Scan for the cell matching the given text and deliver its [x, y] coordinate at center. 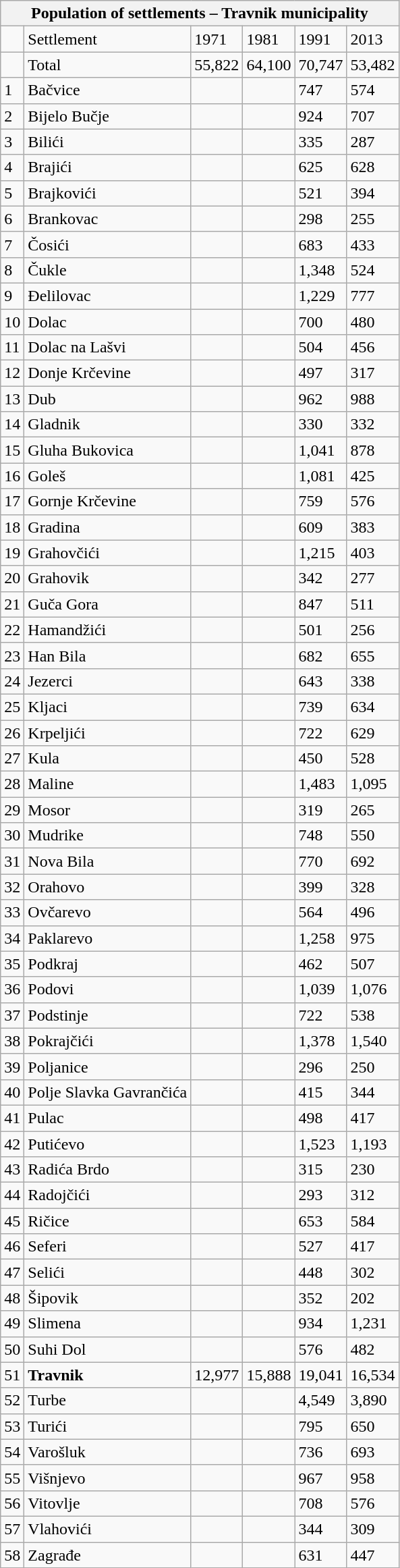
33 [12, 913]
655 [372, 655]
64,100 [268, 65]
564 [321, 913]
6 [12, 219]
1981 [268, 39]
36 [12, 990]
Guča Gora [108, 604]
Ovčarevo [108, 913]
1,193 [372, 1144]
352 [321, 1298]
20 [12, 578]
24 [12, 681]
54 [12, 1452]
Višnjevo [108, 1478]
693 [372, 1452]
739 [321, 707]
5 [12, 193]
Ričice [108, 1221]
44 [12, 1195]
708 [321, 1503]
447 [372, 1555]
8 [12, 270]
12,977 [217, 1375]
1,258 [321, 938]
Donje Krčevine [108, 373]
527 [321, 1247]
Putićevo [108, 1144]
628 [372, 167]
Grahovčići [108, 553]
53 [12, 1426]
23 [12, 655]
Gladnik [108, 425]
Mudrike [108, 836]
Jezerci [108, 681]
Kljaci [108, 707]
2 [12, 116]
277 [372, 578]
Settlement [108, 39]
29 [12, 810]
700 [321, 322]
Krpeljići [108, 732]
16 [12, 476]
1,081 [321, 476]
Brankovac [108, 219]
13 [12, 399]
Paklarevo [108, 938]
707 [372, 116]
747 [321, 90]
39 [12, 1066]
Bilići [108, 142]
51 [12, 1375]
682 [321, 655]
988 [372, 399]
43 [12, 1170]
399 [321, 887]
629 [372, 732]
10 [12, 322]
58 [12, 1555]
22 [12, 630]
56 [12, 1503]
550 [372, 836]
394 [372, 193]
736 [321, 1452]
650 [372, 1426]
643 [321, 681]
Brajići [108, 167]
448 [321, 1272]
415 [321, 1092]
19,041 [321, 1375]
Gornje Krčevine [108, 502]
450 [321, 759]
1,348 [321, 270]
Hamandžići [108, 630]
Gradina [108, 527]
462 [321, 964]
1,076 [372, 990]
Zagrađe [108, 1555]
Đelilovac [108, 296]
57 [12, 1529]
32 [12, 887]
496 [372, 913]
250 [372, 1066]
298 [321, 219]
48 [12, 1298]
38 [12, 1041]
1971 [217, 39]
Selići [108, 1272]
3 [12, 142]
497 [321, 373]
15,888 [268, 1375]
31 [12, 861]
37 [12, 1015]
777 [372, 296]
Varošluk [108, 1452]
40 [12, 1092]
878 [372, 450]
Han Bila [108, 655]
Nova Bila [108, 861]
433 [372, 244]
480 [372, 322]
975 [372, 938]
Population of settlements – Travnik municipality [200, 13]
4,549 [321, 1401]
425 [372, 476]
2013 [372, 39]
47 [12, 1272]
25 [12, 707]
Seferi [108, 1247]
53,482 [372, 65]
924 [321, 116]
46 [12, 1247]
3,890 [372, 1401]
Total [108, 65]
Poljanice [108, 1066]
202 [372, 1298]
748 [321, 836]
50 [12, 1349]
4 [12, 167]
Vitovlje [108, 1503]
41 [12, 1118]
335 [321, 142]
338 [372, 681]
1,378 [321, 1041]
Dolac [108, 322]
17 [12, 502]
28 [12, 784]
55,822 [217, 65]
Slimena [108, 1324]
795 [321, 1426]
14 [12, 425]
Kula [108, 759]
Turbe [108, 1401]
504 [321, 348]
1,523 [321, 1144]
42 [12, 1144]
Šipovik [108, 1298]
Bijelo Bučje [108, 116]
Bačvice [108, 90]
21 [12, 604]
528 [372, 759]
Dolac na Lašvi [108, 348]
Gluha Bukovica [108, 450]
Maline [108, 784]
1,231 [372, 1324]
Dub [108, 399]
482 [372, 1349]
230 [372, 1170]
847 [321, 604]
Goleš [108, 476]
692 [372, 861]
16,534 [372, 1375]
11 [12, 348]
Grahovik [108, 578]
309 [372, 1529]
Radića Brdo [108, 1170]
70,747 [321, 65]
Pokrajčići [108, 1041]
507 [372, 964]
1,041 [321, 450]
49 [12, 1324]
55 [12, 1478]
293 [321, 1195]
Podstinje [108, 1015]
1,229 [321, 296]
1991 [321, 39]
319 [321, 810]
256 [372, 630]
1,095 [372, 784]
498 [321, 1118]
Brajkovići [108, 193]
332 [372, 425]
328 [372, 887]
759 [321, 502]
958 [372, 1478]
9 [12, 296]
Podkraj [108, 964]
52 [12, 1401]
383 [372, 527]
Travnik [108, 1375]
934 [321, 1324]
683 [321, 244]
287 [372, 142]
1,540 [372, 1041]
34 [12, 938]
Vlahovići [108, 1529]
302 [372, 1272]
Pulac [108, 1118]
Suhi Dol [108, 1349]
317 [372, 373]
Orahovo [108, 887]
35 [12, 964]
30 [12, 836]
296 [321, 1066]
330 [321, 425]
1,483 [321, 784]
18 [12, 527]
7 [12, 244]
625 [321, 167]
Turići [108, 1426]
574 [372, 90]
521 [321, 193]
456 [372, 348]
Čosići [108, 244]
962 [321, 399]
15 [12, 450]
524 [372, 270]
1 [12, 90]
12 [12, 373]
Čukle [108, 270]
255 [372, 219]
653 [321, 1221]
315 [321, 1170]
Polje Slavka Gavrančića [108, 1092]
634 [372, 707]
631 [321, 1555]
19 [12, 553]
312 [372, 1195]
501 [321, 630]
Radojčići [108, 1195]
1,039 [321, 990]
342 [321, 578]
1,215 [321, 553]
26 [12, 732]
45 [12, 1221]
770 [321, 861]
538 [372, 1015]
967 [321, 1478]
609 [321, 527]
Podovi [108, 990]
Mosor [108, 810]
265 [372, 810]
511 [372, 604]
403 [372, 553]
27 [12, 759]
584 [372, 1221]
